Return [x, y] of the center of cell containing provided text 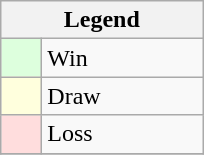
Draw [122, 96]
Win [122, 58]
Legend [102, 20]
Loss [122, 134]
